Capture the cell that displays the provided text and extract its (x, y) central coordinate. 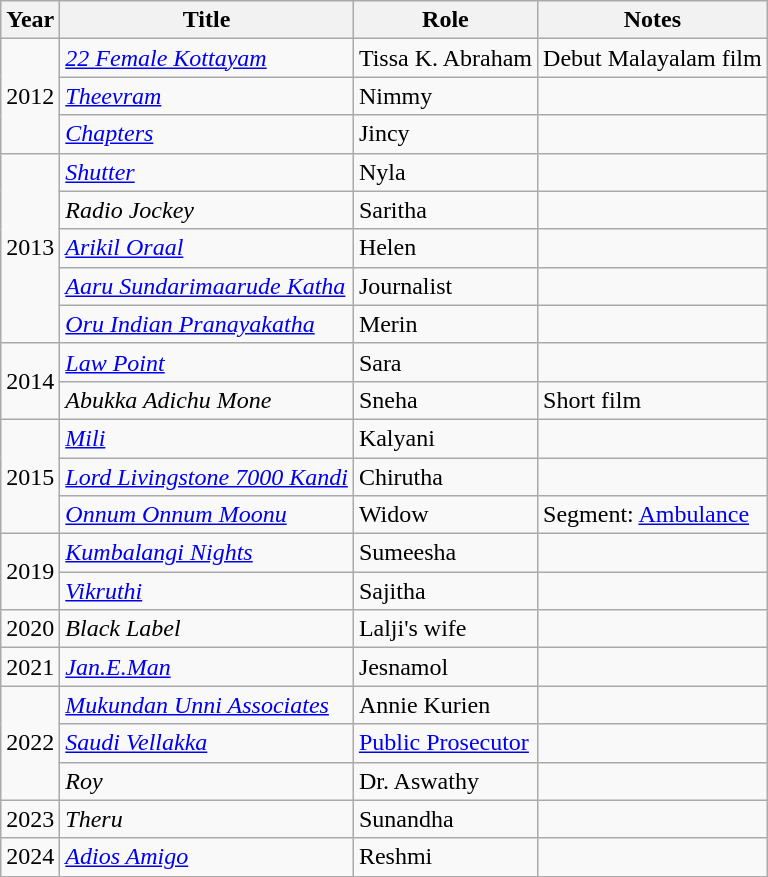
2012 (30, 96)
Widow (445, 515)
Law Point (207, 362)
Abukka Adichu Mone (207, 400)
2014 (30, 381)
Vikruthi (207, 591)
Arikil Oraal (207, 248)
Merin (445, 324)
2015 (30, 476)
Mukundan Unni Associates (207, 705)
Lord Livingstone 7000 Kandi (207, 477)
Lalji's wife (445, 629)
Sunandha (445, 819)
Black Label (207, 629)
Sneha (445, 400)
Nyla (445, 172)
Sara (445, 362)
Year (30, 20)
Jesnamol (445, 667)
Dr. Aswathy (445, 781)
Public Prosecutor (445, 743)
2023 (30, 819)
Annie Kurien (445, 705)
Notes (653, 20)
Debut Malayalam film (653, 58)
Role (445, 20)
Jan.E.Man (207, 667)
Onnum Onnum Moonu (207, 515)
2019 (30, 572)
Oru Indian Pranayakatha (207, 324)
Roy (207, 781)
Sajitha (445, 591)
Tissa K. Abraham (445, 58)
Segment: Ambulance (653, 515)
Radio Jockey (207, 210)
Shutter (207, 172)
2013 (30, 248)
Helen (445, 248)
2021 (30, 667)
Mili (207, 438)
Journalist (445, 286)
Short film (653, 400)
Kumbalangi Nights (207, 553)
Sumeesha (445, 553)
Adios Amigo (207, 857)
Theevram (207, 96)
Chirutha (445, 477)
Saritha (445, 210)
Chapters (207, 134)
Aaru Sundarimaarude Katha (207, 286)
Theru (207, 819)
Reshmi (445, 857)
2022 (30, 743)
Title (207, 20)
2020 (30, 629)
22 Female Kottayam (207, 58)
Nimmy (445, 96)
Jincy (445, 134)
Saudi Vellakka (207, 743)
2024 (30, 857)
Kalyani (445, 438)
